Return the (x, y) coordinate for the center point of the cell that contains the specified text.  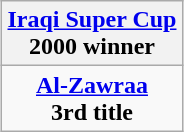
Al-Zawraa3rd title (92, 98)
Iraqi Super Cup2000 winner (92, 34)
